From the cell containing the given text, extract its center point as (x, y) coordinate. 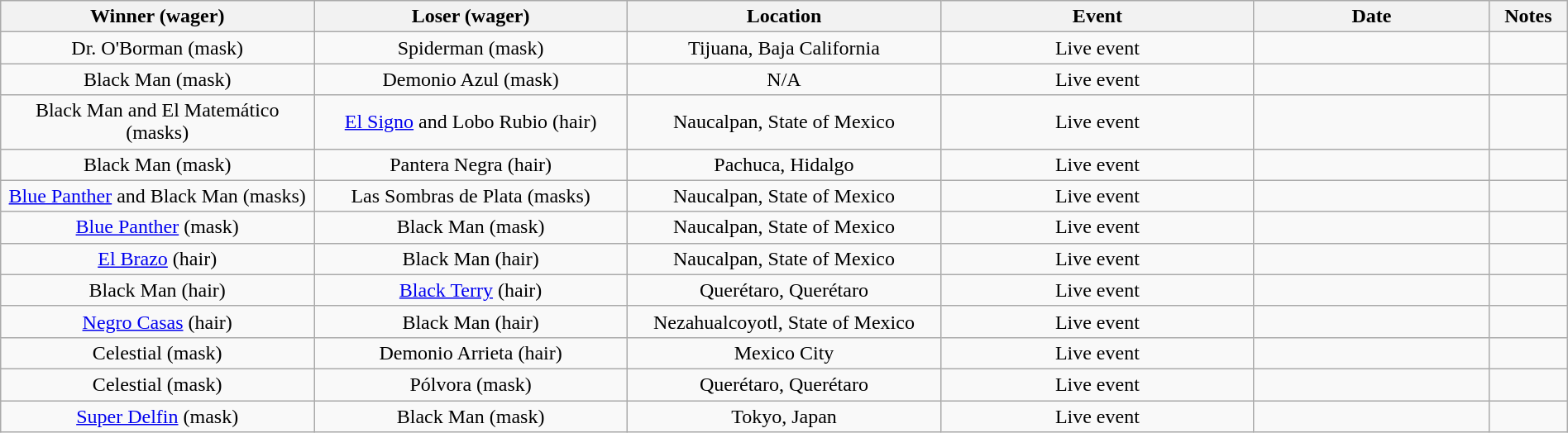
Blue Panther and Black Man (masks) (157, 196)
Super Delfin (mask) (157, 416)
Nezahualcoyotl, State of Mexico (784, 321)
Location (784, 17)
Las Sombras de Plata (masks) (471, 196)
Pólvora (mask) (471, 384)
Mexico City (784, 353)
El Brazo (hair) (157, 259)
Date (1371, 17)
Demonio Arrieta (hair) (471, 353)
N/A (784, 79)
Black Terry (hair) (471, 290)
Negro Casas (hair) (157, 321)
Loser (wager) (471, 17)
Pantera Negra (hair) (471, 164)
Event (1097, 17)
Blue Panther (mask) (157, 227)
Demonio Azul (mask) (471, 79)
Notes (1528, 17)
Tokyo, Japan (784, 416)
El Signo and Lobo Rubio (hair) (471, 122)
Black Man and El Matemático (masks) (157, 122)
Tijuana, Baja California (784, 48)
Pachuca, Hidalgo (784, 164)
Dr. O'Borman (mask) (157, 48)
Spiderman (mask) (471, 48)
Winner (wager) (157, 17)
